Pinpoint the cell where the given text exists, returning its (x, y) midpoint coordinate. 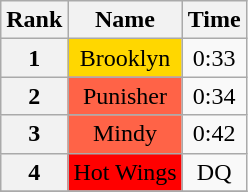
Rank (34, 20)
0:42 (214, 134)
Name (125, 20)
0:34 (214, 96)
Hot Wings (125, 172)
3 (34, 134)
Time (214, 20)
Mindy (125, 134)
0:33 (214, 58)
1 (34, 58)
DQ (214, 172)
4 (34, 172)
Punisher (125, 96)
Brooklyn (125, 58)
2 (34, 96)
